Extract the [x, y] coordinate from the center of the cell holding the provided text.  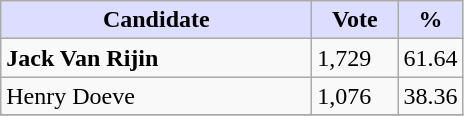
% [430, 20]
Candidate [156, 20]
1,729 [355, 58]
61.64 [430, 58]
Henry Doeve [156, 96]
1,076 [355, 96]
Vote [355, 20]
38.36 [430, 96]
Jack Van Rijin [156, 58]
